Return the [x, y] coordinate for the center point of the cell that contains the specified text.  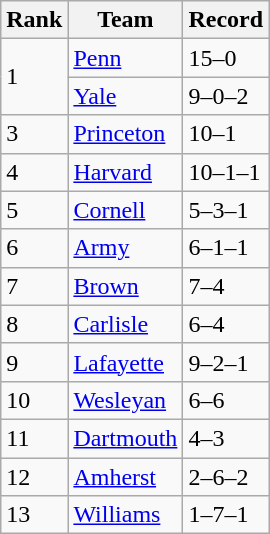
12 [34, 477]
3 [34, 134]
2–6–2 [226, 477]
9 [34, 362]
10–1–1 [226, 172]
15–0 [226, 58]
8 [34, 324]
Rank [34, 20]
6–1–1 [226, 248]
6–4 [226, 324]
Record [226, 20]
10 [34, 400]
Wesleyan [126, 400]
9–2–1 [226, 362]
Dartmouth [126, 438]
Amherst [126, 477]
Lafayette [126, 362]
Williams [126, 515]
4 [34, 172]
Brown [126, 286]
5–3–1 [226, 210]
1 [34, 77]
Cornell [126, 210]
Yale [126, 96]
6 [34, 248]
4–3 [226, 438]
5 [34, 210]
10–1 [226, 134]
1–7–1 [226, 515]
13 [34, 515]
Princeton [126, 134]
6–6 [226, 400]
Harvard [126, 172]
Carlisle [126, 324]
11 [34, 438]
Army [126, 248]
Penn [126, 58]
Team [126, 20]
7 [34, 286]
9–0–2 [226, 96]
7–4 [226, 286]
